Detect which cell encompasses the target text, then output its (X, Y) center coordinate. 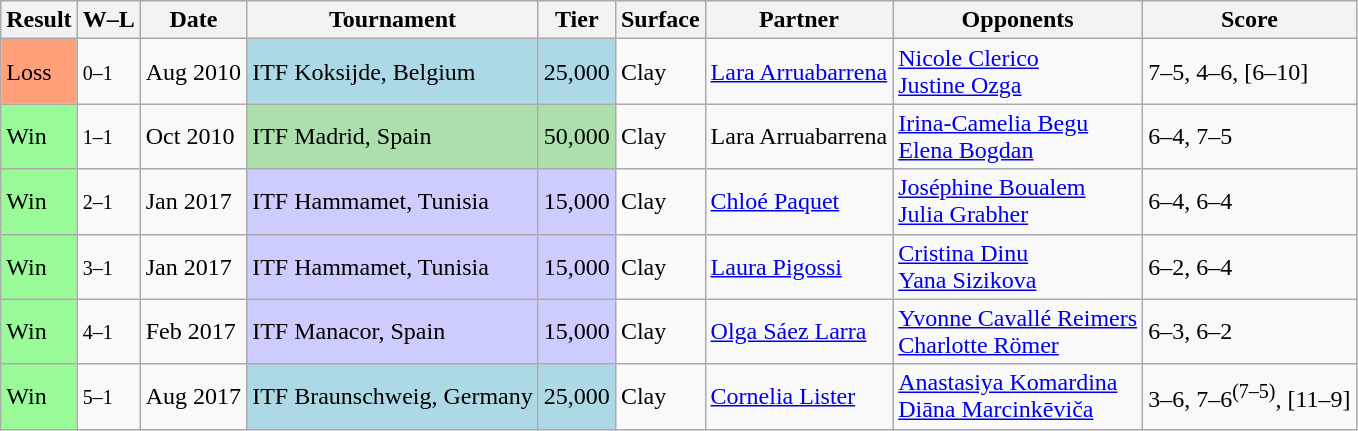
ITF Koksijde, Belgium (393, 72)
Olga Sáez Larra (799, 332)
Result (39, 20)
Cornelia Lister (799, 396)
7–5, 4–6, [6–10] (1250, 72)
6–2, 6–4 (1250, 266)
6–4, 7–5 (1250, 136)
6–3, 6–2 (1250, 332)
ITF Braunschweig, Germany (393, 396)
Tournament (393, 20)
Aug 2010 (193, 72)
Cristina Dinu Yana Sizikova (1018, 266)
0–1 (108, 72)
1–1 (108, 136)
2–1 (108, 202)
Laura Pigossi (799, 266)
Yvonne Cavallé Reimers Charlotte Römer (1018, 332)
Aug 2017 (193, 396)
5–1 (108, 396)
Joséphine Boualem Julia Grabher (1018, 202)
4–1 (108, 332)
ITF Manacor, Spain (393, 332)
Opponents (1018, 20)
Partner (799, 20)
Nicole Clerico Justine Ozga (1018, 72)
ITF Madrid, Spain (393, 136)
Surface (660, 20)
W–L (108, 20)
Loss (39, 72)
Anastasiya Komardina Diāna Marcinkēviča (1018, 396)
Tier (576, 20)
Feb 2017 (193, 332)
Date (193, 20)
3–1 (108, 266)
Oct 2010 (193, 136)
50,000 (576, 136)
Irina-Camelia Begu Elena Bogdan (1018, 136)
Score (1250, 20)
Chloé Paquet (799, 202)
3–6, 7–6(7–5), [11–9] (1250, 396)
6–4, 6–4 (1250, 202)
